Detect which cell encompasses the target text, then output its [X, Y] center coordinate. 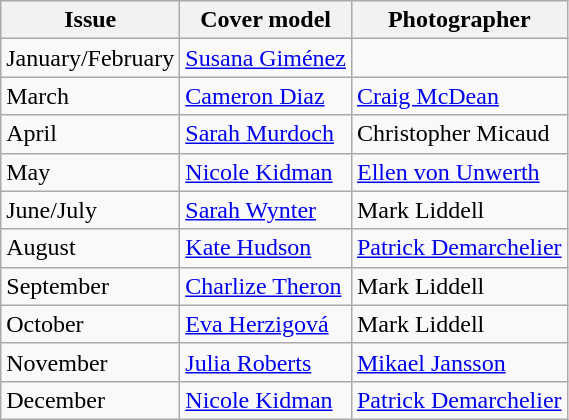
May [90, 172]
September [90, 286]
Kate Hudson [266, 248]
Issue [90, 20]
March [90, 96]
June/July [90, 210]
Cover model [266, 20]
Sarah Wynter [266, 210]
April [90, 134]
Julia Roberts [266, 362]
Photographer [459, 20]
October [90, 324]
November [90, 362]
Ellen von Unwerth [459, 172]
Eva Herzigová [266, 324]
Christopher Micaud [459, 134]
Craig McDean [459, 96]
Mikael Jansson [459, 362]
Charlize Theron [266, 286]
January/February [90, 58]
August [90, 248]
Cameron Diaz [266, 96]
Susana Giménez [266, 58]
Sarah Murdoch [266, 134]
December [90, 400]
